Pinpoint the cell where the given text exists, returning its [X, Y] midpoint coordinate. 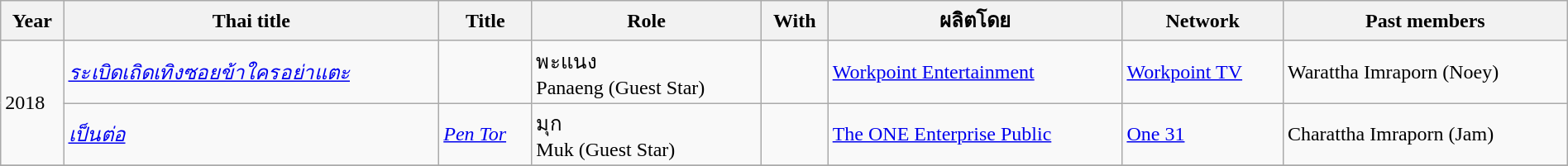
Charattha Imraporn (Jam) [1425, 135]
The ONE Enterprise Public [975, 135]
Thai title [251, 21]
มุก Muk (Guest Star) [647, 135]
Role [647, 21]
Warattha Imraporn (Noey) [1425, 72]
ผลิตโดย [975, 21]
One 31 [1202, 135]
With [794, 21]
Title [485, 21]
ระเบิดเถิดเทิงซอยข้าใครอย่าแตะ [251, 72]
เป็นต่อ [251, 135]
Workpoint TV [1202, 72]
Pen Tor [485, 135]
พะแนง Panaeng (Guest Star) [647, 72]
Network [1202, 21]
Past members [1425, 21]
2018 [32, 102]
Year [32, 21]
Workpoint Entertainment [975, 72]
